Determine the (X, Y) coordinate at the center of the cell enclosing the given text.  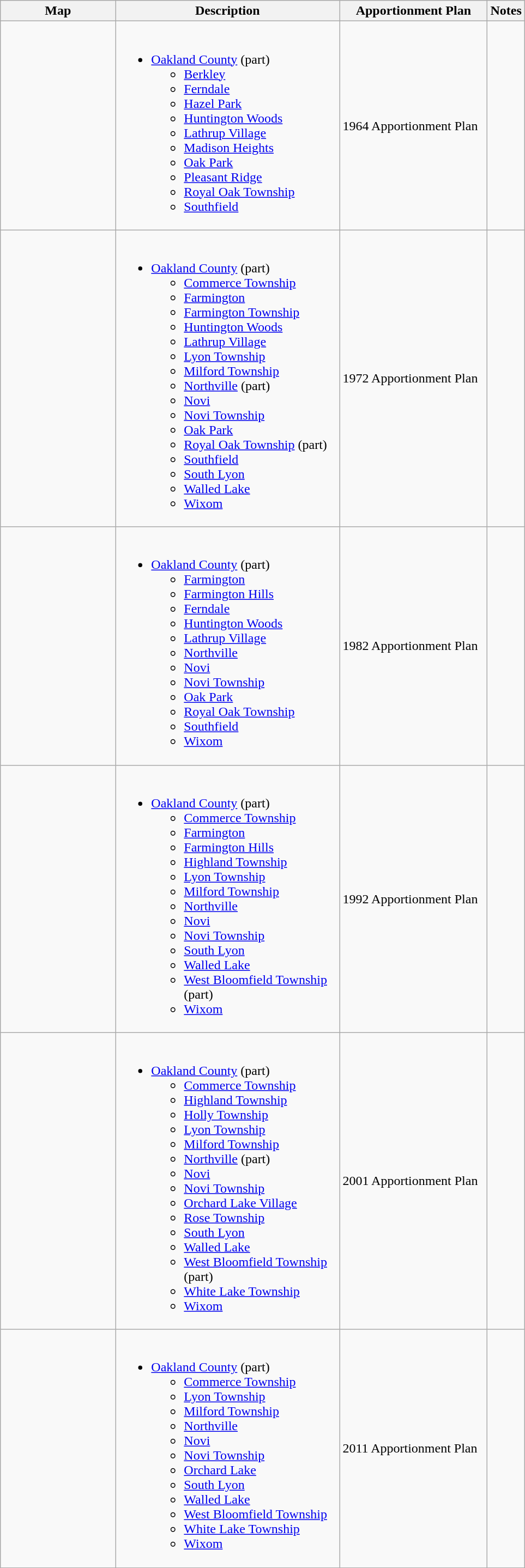
Description (228, 11)
Map (58, 11)
1972 Apportionment Plan (413, 378)
1964 Apportionment Plan (413, 125)
Apportionment Plan (413, 11)
1982 Apportionment Plan (413, 646)
2011 Apportionment Plan (413, 1448)
2001 Apportionment Plan (413, 1181)
1992 Apportionment Plan (413, 899)
Oakland County (part)BerkleyFerndaleHazel ParkHuntington WoodsLathrup VillageMadison HeightsOak ParkPleasant RidgeRoyal Oak TownshipSouthfield (228, 125)
Notes (506, 11)
